Identify which cell holds the provided text, then report its [x, y] central coordinate. 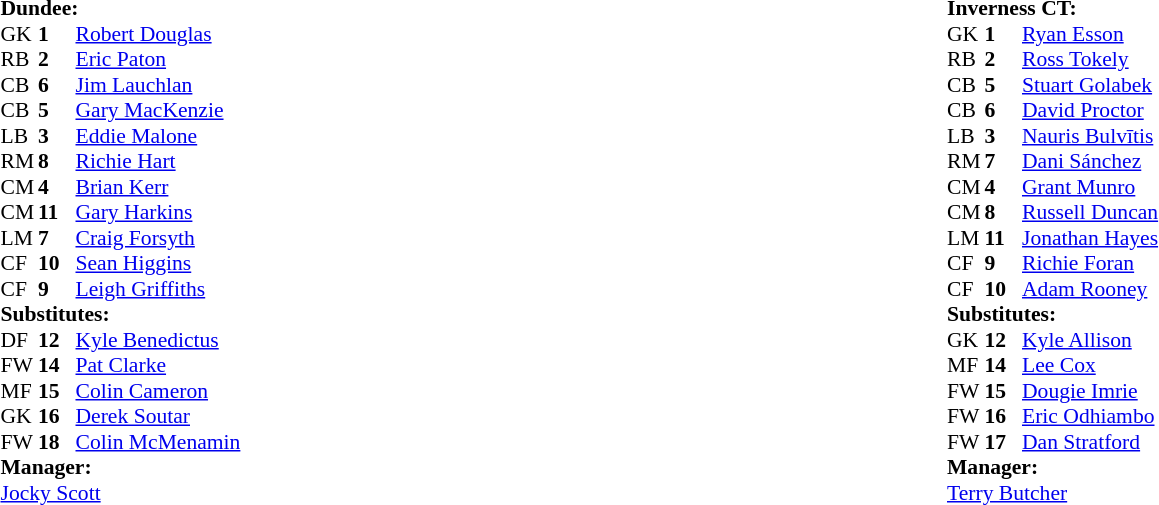
Russell Duncan [1090, 213]
Pat Clarke [158, 365]
Grant Munro [1090, 187]
DF [19, 340]
Ryan Esson [1090, 34]
Jim Lauchlan [158, 85]
Eric Odhiambo [1090, 417]
Adam Rooney [1090, 289]
Gary MacKenzie [158, 111]
Colin Cameron [158, 391]
Colin McMenamin [158, 442]
Robert Douglas [158, 34]
Jonathan Hayes [1090, 238]
Derek Soutar [158, 417]
Lee Cox [1090, 365]
Dougie Imrie [1090, 391]
Leigh Griffiths [158, 289]
Kyle Allison [1090, 340]
Craig Forsyth [158, 238]
Eric Paton [158, 59]
18 [57, 442]
Richie Foran [1090, 263]
Nauris Bulvītis [1090, 136]
Dan Stratford [1090, 442]
Dani Sánchez [1090, 161]
Richie Hart [158, 161]
Kyle Benedictus [158, 340]
Brian Kerr [158, 187]
Gary Harkins [158, 213]
Eddie Malone [158, 136]
17 [1003, 442]
Ross Tokely [1090, 59]
Stuart Golabek [1090, 85]
Sean Higgins [158, 263]
David Proctor [1090, 111]
